Locate the cell with the specified text and output its (x, y) center coordinate. 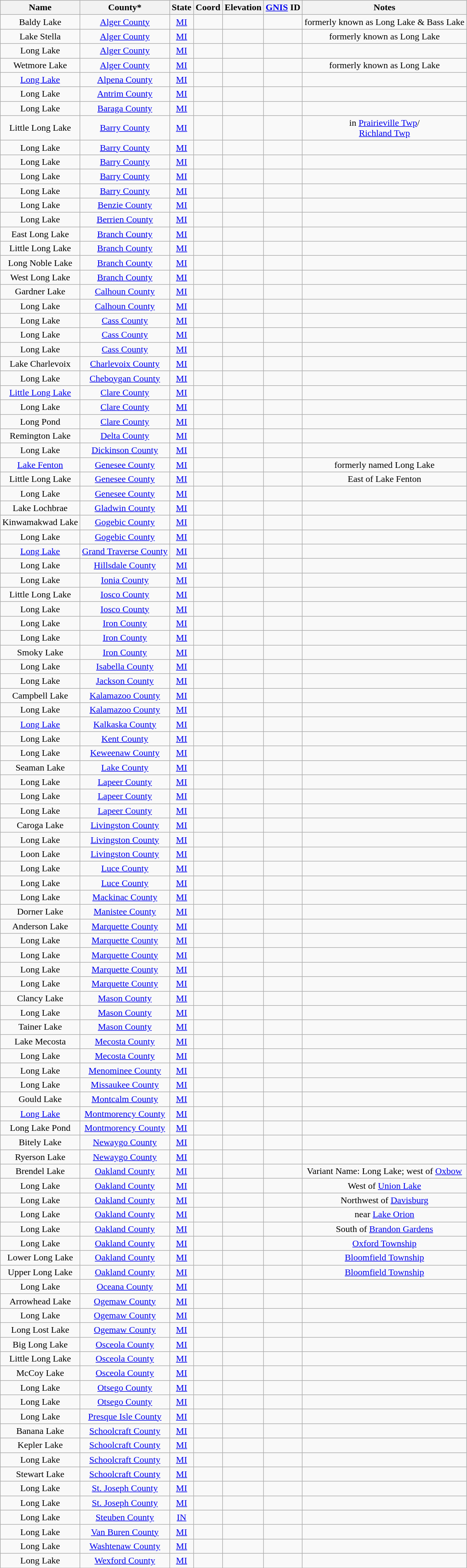
Kent County (125, 739)
Berrien County (125, 220)
Lake Lochbrae (40, 508)
McCoy Lake (40, 1373)
Van Buren County (125, 1532)
Alpena County (125, 80)
formerly known as Long Lake & Bass Lake (384, 22)
Long Lost Lake (40, 1330)
West Long Lake (40, 277)
Northwest of Davisburg (384, 1200)
Kinwamakwad Lake (40, 522)
Baraga County (125, 108)
Lake Stella (40, 36)
Dorner Lake (40, 912)
Baldy Lake (40, 22)
Wetmore Lake (40, 65)
Smoky Lake (40, 652)
Presque Isle County (125, 1416)
Menominee County (125, 1070)
Hillsdale County (125, 566)
Missaukee County (125, 1085)
Oxford Township (384, 1243)
East Long Lake (40, 234)
Lake Mecosta (40, 1041)
Isabella County (125, 667)
Upper Long Lake (40, 1272)
Elevation (243, 8)
Jackson County (125, 681)
Stewart Lake (40, 1474)
Ryerson Lake (40, 1157)
Antrim County (125, 94)
Brendel Lake (40, 1171)
Wexford County (125, 1560)
Lake County (125, 768)
Gardner Lake (40, 292)
Gladwin County (125, 508)
East of Lake Fenton (384, 479)
formerly named Long Lake (384, 465)
South of Brandon Gardens (384, 1229)
Ionia County (125, 580)
State (181, 8)
County* (125, 8)
Mackinac County (125, 897)
in Prairieville Twp/Richland Twp (384, 128)
Kalkaska County (125, 724)
West of Union Lake (384, 1186)
Lake Fenton (40, 465)
Grand Traverse County (125, 551)
Benzie County (125, 205)
Gould Lake (40, 1099)
Arrowhead Lake (40, 1301)
Delta County (125, 436)
Long Pond (40, 422)
Long Noble Lake (40, 263)
Notes (384, 8)
Campbell Lake (40, 696)
Seaman Lake (40, 768)
IN (181, 1517)
Steuben County (125, 1517)
Washtenaw County (125, 1546)
Loon Lake (40, 854)
Lake Charlevoix (40, 364)
Keweenaw County (125, 753)
Bitely Lake (40, 1143)
GNIS ID (283, 8)
Long Lake Pond (40, 1128)
Clancy Lake (40, 998)
Lower Long Lake (40, 1258)
Coord (208, 8)
Caroga Lake (40, 825)
Dickinson County (125, 450)
Tainer Lake (40, 1027)
near Lake Orion (384, 1215)
Remington Lake (40, 436)
Cheboygan County (125, 378)
Kepler Lake (40, 1445)
Variant Name: Long Lake; west of Oxbow (384, 1171)
Oceana County (125, 1287)
Big Long Lake (40, 1344)
Montcalm County (125, 1099)
Charlevoix County (125, 364)
Manistee County (125, 912)
Banana Lake (40, 1431)
Name (40, 8)
Anderson Lake (40, 926)
